Capture the cell that displays the provided text and extract its [x, y] central coordinate. 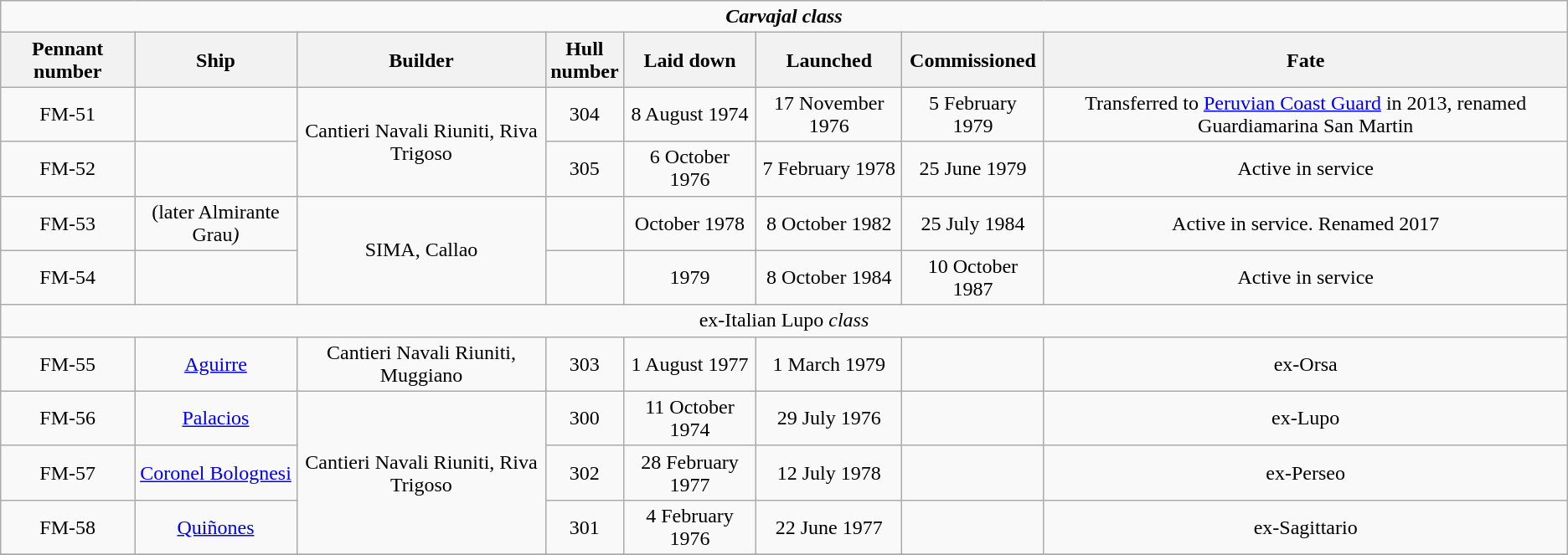
10 October 1987 [973, 278]
5 February 1979 [973, 114]
Launched [829, 60]
ex-Lupo [1305, 419]
ex-Italian Lupo class [784, 321]
25 July 1984 [973, 223]
Aguirre [216, 363]
Quiñones [216, 527]
28 February 1977 [690, 472]
Commissioned [973, 60]
FM-52 [68, 169]
8 August 1974 [690, 114]
ex-Perseo [1305, 472]
(later Almirante Grau) [216, 223]
17 November 1976 [829, 114]
Hullnumber [585, 60]
FM-51 [68, 114]
1 March 1979 [829, 363]
Fate [1305, 60]
22 June 1977 [829, 527]
Laid down [690, 60]
Active in service. Renamed 2017 [1305, 223]
7 February 1978 [829, 169]
FM-55 [68, 363]
303 [585, 363]
Pennant number [68, 60]
FM-54 [68, 278]
302 [585, 472]
FM-56 [68, 419]
11 October 1974 [690, 419]
1979 [690, 278]
8 October 1982 [829, 223]
300 [585, 419]
FM-53 [68, 223]
Coronel Bolognesi [216, 472]
4 February 1976 [690, 527]
8 October 1984 [829, 278]
October 1978 [690, 223]
305 [585, 169]
301 [585, 527]
25 June 1979 [973, 169]
ex-Orsa [1305, 363]
Ship [216, 60]
304 [585, 114]
Palacios [216, 419]
SIMA, Callao [420, 250]
FM-58 [68, 527]
1 August 1977 [690, 363]
FM-57 [68, 472]
ex-Sagittario [1305, 527]
29 July 1976 [829, 419]
Carvajal class [784, 17]
12 July 1978 [829, 472]
6 October 1976 [690, 169]
Cantieri Navali Riuniti, Muggiano [420, 363]
Transferred to Peruvian Coast Guard in 2013, renamed Guardiamarina San Martin [1305, 114]
Builder [420, 60]
